From the cell containing the given text, extract its center point as [X, Y] coordinate. 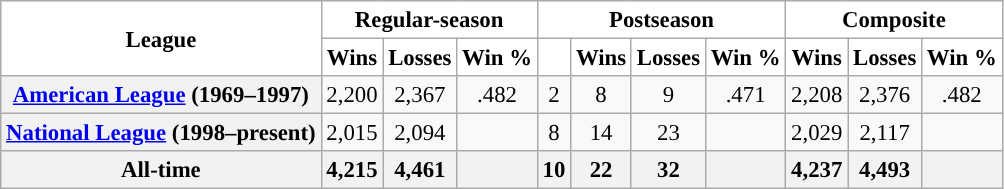
Regular-season [429, 20]
23 [668, 133]
22 [602, 170]
2,015 [352, 133]
2,208 [817, 95]
National League (1998–present) [161, 133]
2,200 [352, 95]
2,029 [817, 133]
All-time [161, 170]
10 [554, 170]
2,094 [420, 133]
4,493 [885, 170]
Composite [894, 20]
2,376 [885, 95]
Postseason [662, 20]
32 [668, 170]
4,237 [817, 170]
9 [668, 95]
14 [602, 133]
2,117 [885, 133]
4,215 [352, 170]
.471 [745, 95]
League [161, 38]
2 [554, 95]
4,461 [420, 170]
American League (1969–1997) [161, 95]
2,367 [420, 95]
